Extract the [x, y] coordinate from the center of the cell holding the provided text.  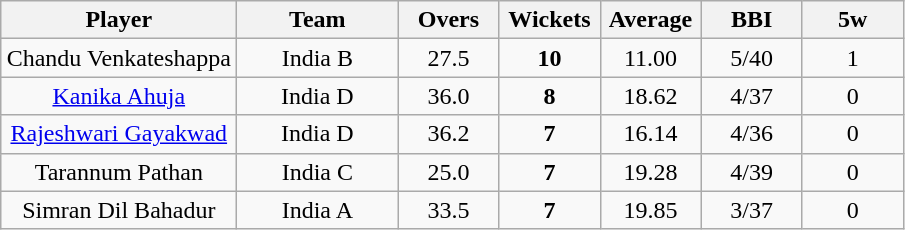
36.2 [448, 134]
1 [852, 58]
3/37 [752, 210]
Overs [448, 20]
Simran Dil Bahadur [119, 210]
19.85 [650, 210]
16.14 [650, 134]
4/36 [752, 134]
BBI [752, 20]
27.5 [448, 58]
11.00 [650, 58]
Chandu Venkateshappa [119, 58]
25.0 [448, 172]
Wickets [550, 20]
Kanika Ahuja [119, 96]
Player [119, 20]
5/40 [752, 58]
36.0 [448, 96]
India B [318, 58]
Tarannum Pathan [119, 172]
4/39 [752, 172]
Team [318, 20]
18.62 [650, 96]
19.28 [650, 172]
Rajeshwari Gayakwad [119, 134]
India C [318, 172]
8 [550, 96]
10 [550, 58]
Average [650, 20]
33.5 [448, 210]
5w [852, 20]
India A [318, 210]
4/37 [752, 96]
